Output the (x, y) coordinate of the center of the cell containing the given text.  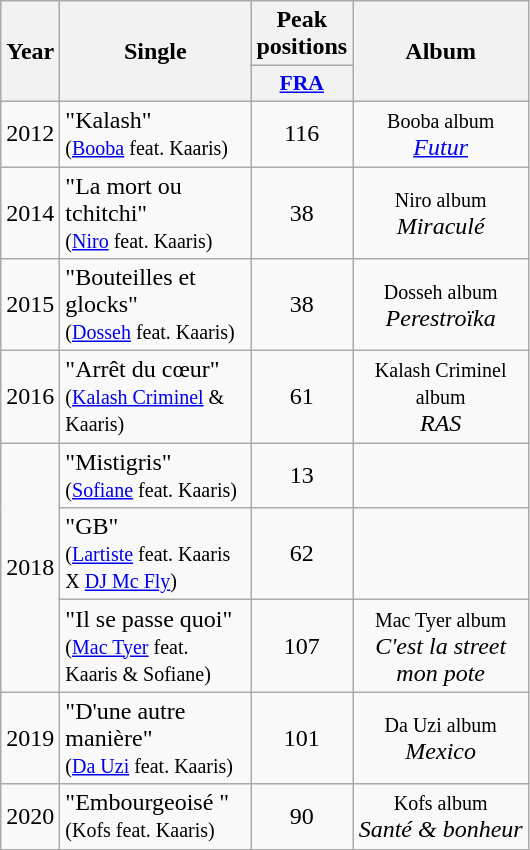
"D'une autre manière" (Da Uzi feat. Kaaris) (156, 738)
Year (30, 52)
Booba albumFutur (441, 134)
"GB" (Lartiste feat. Kaaris X DJ Mc Fly) (156, 554)
62 (302, 554)
2019 (30, 738)
"Arrêt du cœur" (Kalash Criminel & Kaaris) (156, 397)
2018 (30, 568)
Da Uzi albumMexico (441, 738)
Peak positions (302, 34)
Single (156, 52)
2020 (30, 816)
Album (441, 52)
"Il se passe quoi" (Mac Tyer feat. Kaaris & Sofiane) (156, 646)
Dosseh albumPerestroïka (441, 305)
107 (302, 646)
90 (302, 816)
"Embourgeoisé " (Kofs feat. Kaaris) (156, 816)
"Bouteilles et glocks" (Dosseh feat. Kaaris) (156, 305)
Mac Tyer album C'est la street mon pote (441, 646)
116 (302, 134)
2012 (30, 134)
Niro albumMiraculé (441, 212)
2016 (30, 397)
2014 (30, 212)
13 (302, 476)
Kalash Criminel albumRAS (441, 397)
61 (302, 397)
"Mistigris" (Sofiane feat. Kaaris) (156, 476)
2015 (30, 305)
Kofs albumSanté & bonheur (441, 816)
"La mort ou tchitchi" (Niro feat. Kaaris) (156, 212)
"Kalash" (Booba feat. Kaaris) (156, 134)
FRA (302, 84)
101 (302, 738)
